Extract the [X, Y] coordinate from the center of the cell holding the provided text.  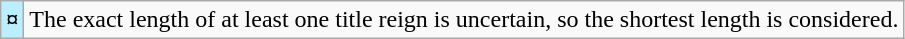
¤ [12, 20]
The exact length of at least one title reign is uncertain, so the shortest length is considered. [464, 20]
